Capture the cell that displays the provided text and extract its [x, y] central coordinate. 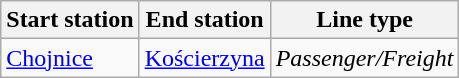
Chojnice [70, 58]
Start station [70, 20]
Kościerzyna [204, 58]
Passenger/Freight [364, 58]
Line type [364, 20]
End station [204, 20]
